Identify which cell holds the provided text, then report its (X, Y) central coordinate. 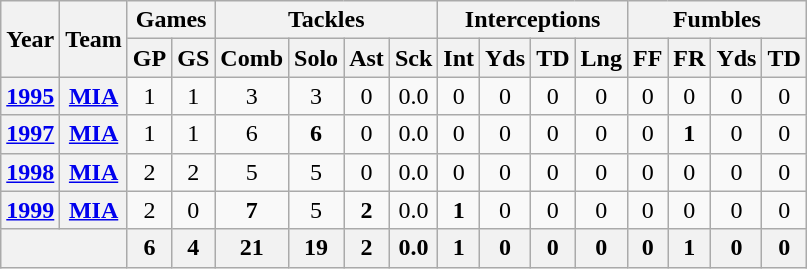
1999 (30, 210)
21 (252, 248)
Fumbles (716, 20)
Ast (367, 58)
Year (30, 39)
Comb (252, 58)
GP (149, 58)
Team (94, 39)
FR (690, 58)
GS (194, 58)
19 (316, 248)
Int (459, 58)
Lng (601, 58)
FF (647, 58)
Games (170, 20)
4 (194, 248)
1998 (30, 172)
Interceptions (533, 20)
1997 (30, 134)
1995 (30, 96)
Solo (316, 58)
Tackles (326, 20)
Sck (413, 58)
7 (252, 210)
